Extract the (X, Y) coordinate from the center of the cell holding the provided text.  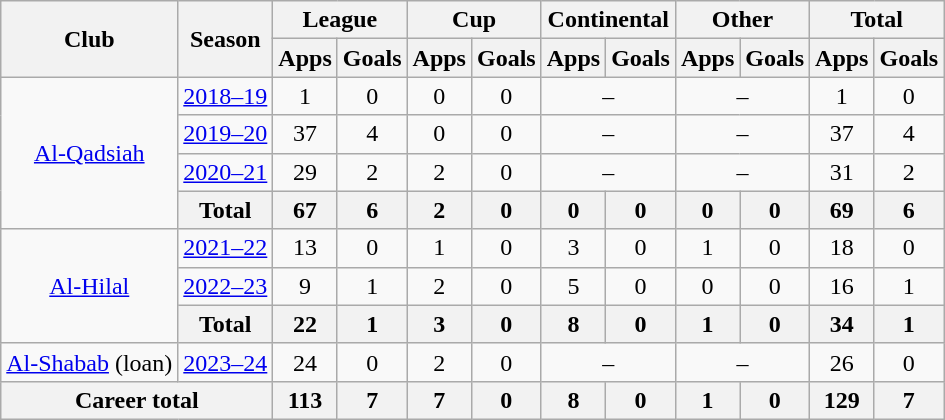
9 (305, 286)
24 (305, 362)
2018–19 (226, 96)
22 (305, 324)
16 (842, 286)
2019–20 (226, 134)
5 (573, 286)
13 (305, 248)
129 (842, 400)
Continental (608, 20)
2020–21 (226, 172)
31 (842, 172)
Season (226, 39)
34 (842, 324)
Other (742, 20)
18 (842, 248)
Cup (474, 20)
67 (305, 210)
69 (842, 210)
2022–23 (226, 286)
Club (90, 39)
26 (842, 362)
2021–22 (226, 248)
113 (305, 400)
Al-Hilal (90, 286)
Al-Shabab (loan) (90, 362)
League (340, 20)
Career total (137, 400)
29 (305, 172)
Al-Qadsiah (90, 153)
2023–24 (226, 362)
